Output the (x, y) coordinate of the center of the cell containing the given text.  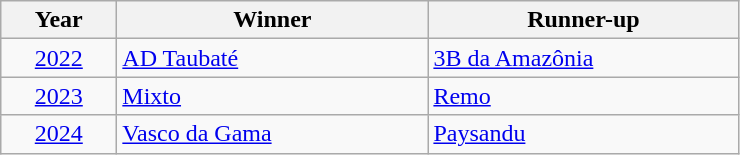
3B da Amazônia (584, 58)
Paysandu (584, 134)
AD Taubaté (272, 58)
Winner (272, 20)
Year (59, 20)
Vasco da Gama (272, 134)
Remo (584, 96)
2022 (59, 58)
Runner-up (584, 20)
Mixto (272, 96)
2023 (59, 96)
2024 (59, 134)
